Determine the [X, Y] coordinate at the center of the cell enclosing the given text.  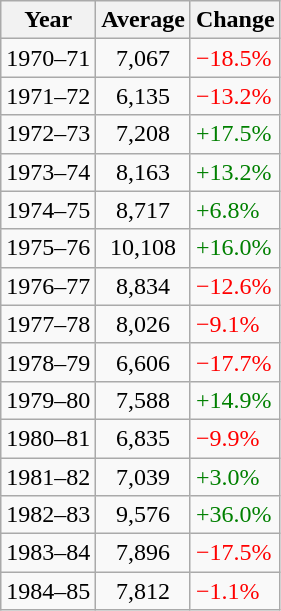
1981–82 [48, 477]
6,606 [144, 362]
1974–75 [48, 210]
−12.6% [235, 286]
1979–80 [48, 400]
1983–84 [48, 553]
−18.5% [235, 58]
+14.9% [235, 400]
1970–71 [48, 58]
−1.1% [235, 591]
1976–77 [48, 286]
7,208 [144, 134]
−17.5% [235, 553]
1973–74 [48, 172]
−9.1% [235, 324]
1972–73 [48, 134]
+16.0% [235, 248]
7,896 [144, 553]
8,163 [144, 172]
+13.2% [235, 172]
8,717 [144, 210]
6,835 [144, 438]
Average [144, 20]
6,135 [144, 96]
1980–81 [48, 438]
1984–85 [48, 591]
−9.9% [235, 438]
−13.2% [235, 96]
Year [48, 20]
7,067 [144, 58]
1971–72 [48, 96]
+17.5% [235, 134]
8,026 [144, 324]
+6.8% [235, 210]
7,039 [144, 477]
+3.0% [235, 477]
9,576 [144, 515]
1975–76 [48, 248]
Change [235, 20]
8,834 [144, 286]
1977–78 [48, 324]
1982–83 [48, 515]
7,812 [144, 591]
10,108 [144, 248]
7,588 [144, 400]
1978–79 [48, 362]
+36.0% [235, 515]
−17.7% [235, 362]
